Find where the given text appears and provide that cell's center as (x, y) coordinate. 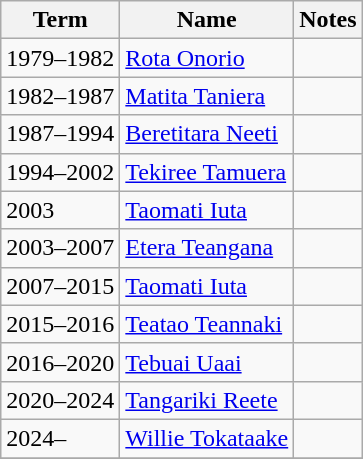
Term (60, 20)
1987–1994 (60, 134)
2015–2016 (60, 324)
Tebuai Uaai (207, 362)
Notes (328, 20)
Tangariki Reete (207, 400)
Willie Tokataake (207, 438)
Teatao Teannaki (207, 324)
Tekiree Tamuera (207, 172)
1994–2002 (60, 172)
2007–2015 (60, 286)
2024– (60, 438)
2020–2024 (60, 400)
2016–2020 (60, 362)
Matita Taniera (207, 96)
2003 (60, 210)
Beretitara Neeti (207, 134)
2003–2007 (60, 248)
Name (207, 20)
Etera Teangana (207, 248)
1979–1982 (60, 58)
1982–1987 (60, 96)
Rota Onorio (207, 58)
